Locate the cell with the specified text and output its [x, y] center coordinate. 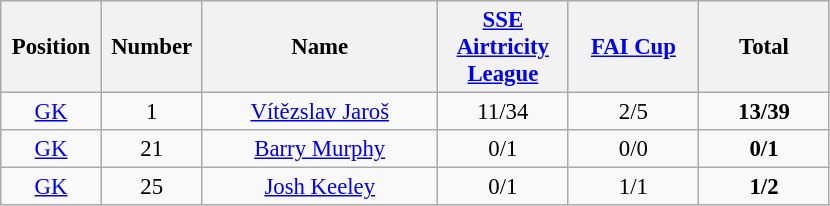
1 [152, 112]
0/0 [634, 149]
13/39 [764, 112]
21 [152, 149]
2/5 [634, 112]
Vítězslav Jaroš [320, 112]
FAI Cup [634, 47]
1/1 [634, 187]
Name [320, 47]
1/2 [764, 187]
Josh Keeley [320, 187]
11/34 [504, 112]
SSE Airtricity League [504, 47]
Number [152, 47]
Position [52, 47]
25 [152, 187]
Barry Murphy [320, 149]
Total [764, 47]
